Capture the cell that displays the provided text and extract its [X, Y] central coordinate. 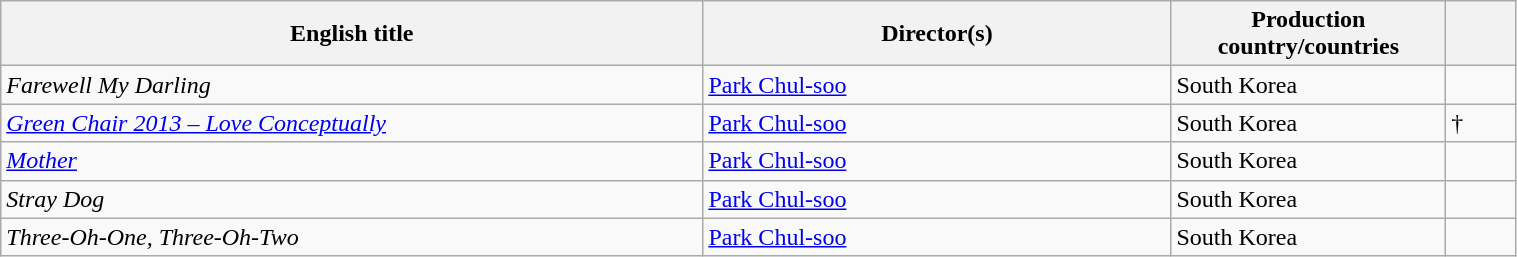
Director(s) [937, 34]
Farewell My Darling [352, 85]
† [1481, 123]
Stray Dog [352, 199]
English title [352, 34]
Mother [352, 161]
Three-Oh-One, Three-Oh-Two [352, 237]
Green Chair 2013 – Love Conceptually [352, 123]
Production country/countries [1308, 34]
